Extract the [x, y] coordinate from the center of the cell holding the provided text.  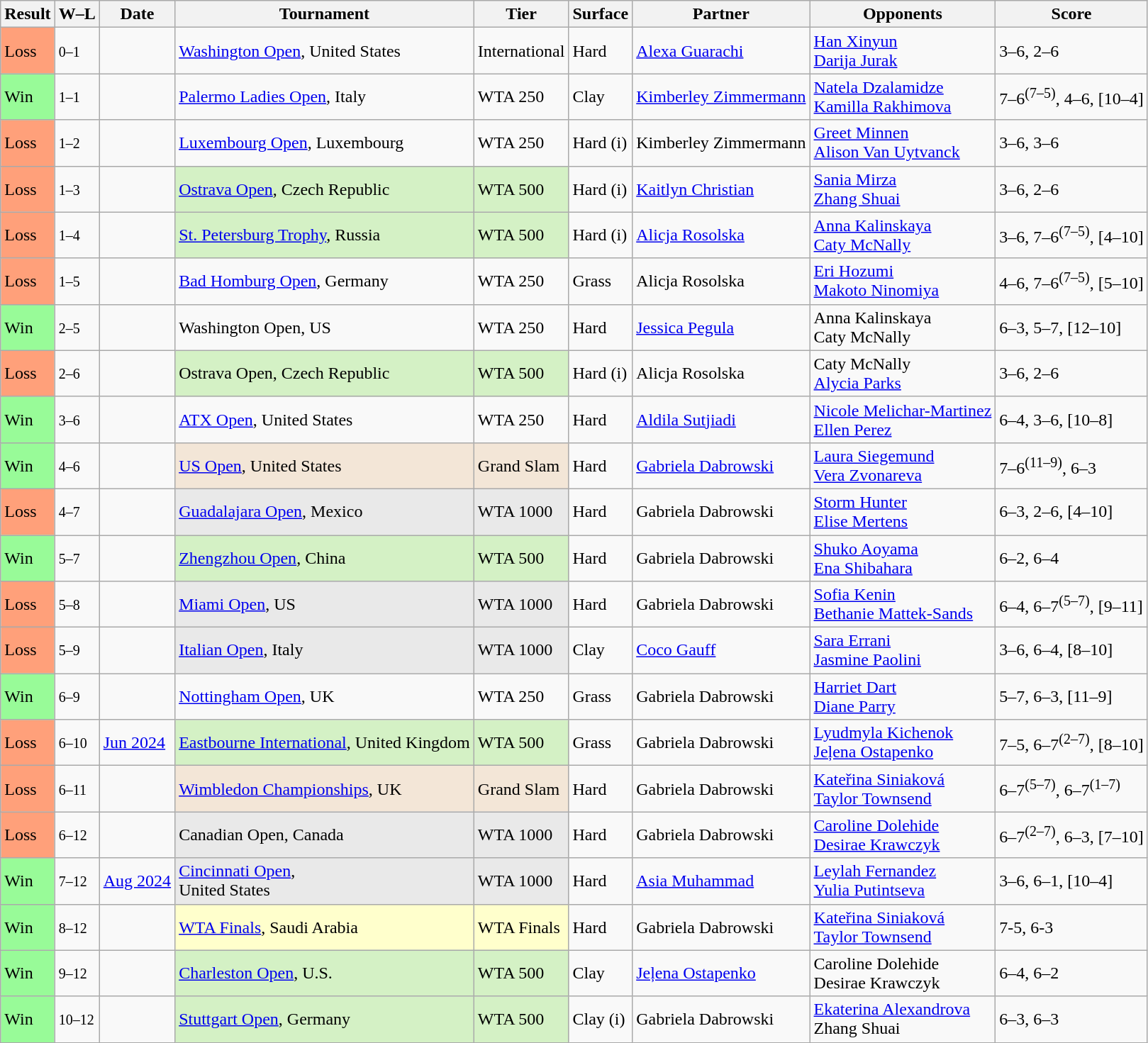
Washington Open, United States [325, 51]
ATX Open, United States [325, 420]
7–6(11–9), 6–3 [1071, 465]
Canadian Open, Canada [325, 835]
6–2, 6–4 [1071, 557]
Jeļena Ostapenko [721, 973]
Lyudmyla Kichenok Jeļena Ostapenko [903, 743]
Clay (i) [601, 1020]
3–6, 7–6(7–5), [4–10] [1071, 235]
Guadalajara Open, Mexico [325, 512]
Caty McNally Alycia Parks [903, 373]
Harriet Dart Diane Parry [903, 696]
Aldila Sutjiadi [721, 420]
5–9 [77, 651]
6–4, 6–2 [1071, 973]
WTA Finals [521, 927]
Storm Hunter Elise Mertens [903, 512]
Palermo Ladies Open, Italy [325, 96]
Zhengzhou Open, China [325, 557]
Surface [601, 14]
Ekaterina Alexandrova Zhang Shuai [903, 1020]
Natela Dzalamidze Kamilla Rakhimova [903, 96]
Han Xinyun Darija Jurak [903, 51]
1–1 [77, 96]
W–L [77, 14]
0–1 [77, 51]
Tournament [325, 14]
Tier [521, 14]
7–5, 6–7(2–7), [8–10] [1071, 743]
Opponents [903, 14]
Luxembourg Open, Luxembourg [325, 143]
10–12 [77, 1020]
9–12 [77, 973]
International [521, 51]
6–12 [77, 835]
3–6 [77, 420]
6–3, 2–6, [4–10] [1071, 512]
6–7(2–7), 6–3, [7–10] [1071, 835]
Stuttgart Open, Germany [325, 1020]
1–4 [77, 235]
WTA Finals, Saudi Arabia [325, 927]
5–7, 6–3, [11–9] [1071, 696]
3–6, 6–4, [8–10] [1071, 651]
5–8 [77, 604]
Sara Errani Jasmine Paolini [903, 651]
Charleston Open, U.S. [325, 973]
6–11 [77, 788]
Miami Open, US [325, 604]
2–6 [77, 373]
Sania Mirza Zhang Shuai [903, 189]
St. Petersburg Trophy, Russia [325, 235]
7–12 [77, 881]
6–3, 5–7, [12–10] [1071, 328]
6–4, 6–7(5–7), [9–11] [1071, 604]
4–6, 7–6(7–5), [5–10] [1071, 281]
Laura Siegemund Vera Zvonareva [903, 465]
US Open, United States [325, 465]
Cincinnati Open, United States [325, 881]
Greet Minnen Alison Van Uytvanck [903, 143]
Asia Muhammad [721, 881]
1–2 [77, 143]
Jessica Pegula [721, 328]
6–4, 3–6, [10–8] [1071, 420]
1–3 [77, 189]
5–7 [77, 557]
Eastbourne International, United Kingdom [325, 743]
Eri Hozumi Makoto Ninomiya [903, 281]
Sofia Kenin Bethanie Mattek-Sands [903, 604]
Leylah Fernandez Yulia Putintseva [903, 881]
Result [28, 14]
Wimbledon Championships, UK [325, 788]
Score [1071, 14]
1–5 [77, 281]
4–6 [77, 465]
Date [137, 14]
7-5, 6-3 [1071, 927]
Partner [721, 14]
7–6(7–5), 4–6, [10–4] [1071, 96]
Washington Open, US [325, 328]
3–6, 6–1, [10–4] [1071, 881]
Coco Gauff [721, 651]
Bad Homburg Open, Germany [325, 281]
6–3, 6–3 [1071, 1020]
Aug 2024 [137, 881]
Kaitlyn Christian [721, 189]
3–6, 3–6 [1071, 143]
6–9 [77, 696]
2–5 [77, 328]
Italian Open, Italy [325, 651]
Jun 2024 [137, 743]
Nottingham Open, UK [325, 696]
Shuko Aoyama Ena Shibahara [903, 557]
4–7 [77, 512]
Nicole Melichar-Martinez Ellen Perez [903, 420]
8–12 [77, 927]
6–10 [77, 743]
6–7(5–7), 6–7(1–7) [1071, 788]
Alexa Guarachi [721, 51]
